Extract the [x, y] coordinate from the center of the cell holding the provided text.  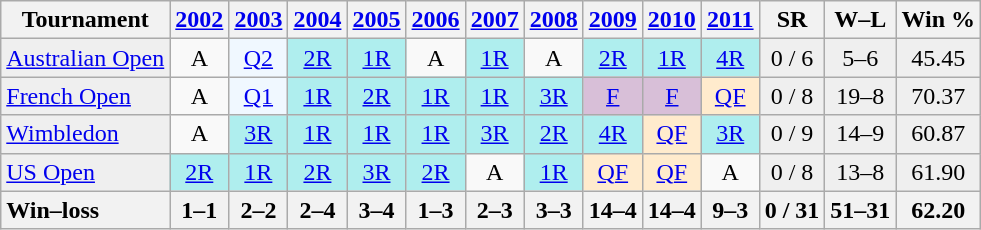
19–8 [860, 96]
2–2 [258, 210]
0 / 9 [792, 134]
2002 [200, 20]
2008 [554, 20]
13–8 [860, 172]
2006 [436, 20]
2003 [258, 20]
2007 [494, 20]
3–4 [376, 210]
9–3 [730, 210]
62.20 [938, 210]
Australian Open [86, 58]
0 / 31 [792, 210]
14–9 [860, 134]
45.45 [938, 58]
1–1 [200, 210]
60.87 [938, 134]
Tournament [86, 20]
Win–loss [86, 210]
70.37 [938, 96]
2011 [730, 20]
51–31 [860, 210]
Wimbledon [86, 134]
2010 [672, 20]
61.90 [938, 172]
5–6 [860, 58]
2–4 [318, 210]
French Open [86, 96]
2004 [318, 20]
1–3 [436, 210]
Win % [938, 20]
2005 [376, 20]
W–L [860, 20]
Q1 [258, 96]
Q2 [258, 58]
SR [792, 20]
3–3 [554, 210]
0 / 6 [792, 58]
2–3 [494, 210]
2009 [612, 20]
US Open [86, 172]
